Return (X, Y) of the center of cell containing provided text 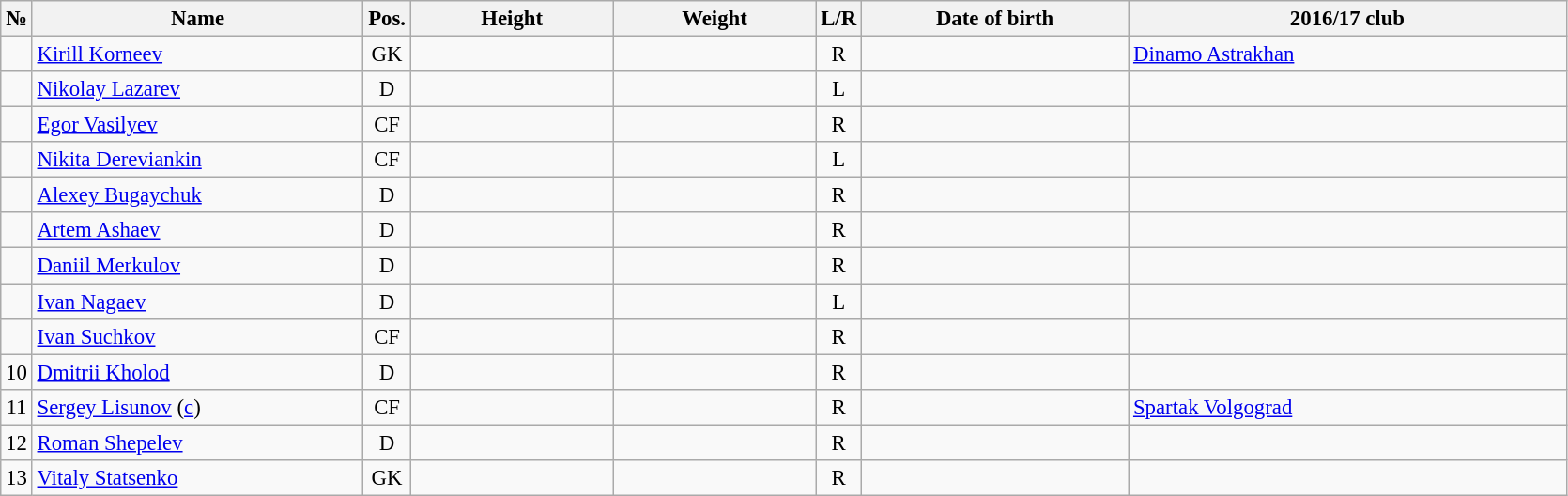
Nikolay Lazarev (197, 89)
Weight (715, 19)
Pos. (387, 19)
Dinamo Astrakhan (1348, 54)
Kirill Korneev (197, 54)
Alexey Bugaychuk (197, 195)
Roman Shepelev (197, 442)
№ (17, 19)
Ivan Suchkov (197, 336)
Name (197, 19)
Nikita Dereviankin (197, 160)
10 (17, 372)
Egor Vasilyev (197, 125)
13 (17, 478)
Artem Ashaev (197, 230)
Spartak Volgograd (1348, 407)
Height (512, 19)
2016/17 club (1348, 19)
Dmitrii Kholod (197, 372)
Daniil Merkulov (197, 266)
Ivan Nagaev (197, 302)
Date of birth (994, 19)
12 (17, 442)
11 (17, 407)
Sergey Lisunov (c) (197, 407)
Vitaly Statsenko (197, 478)
L/R (839, 19)
